Search for the cell housing the specified text and yield its (X, Y) center coordinate. 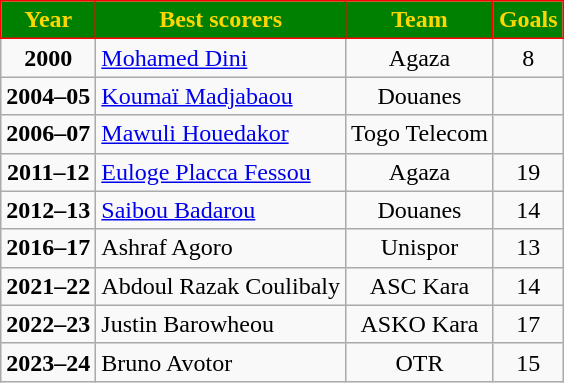
Justin Barowheou (221, 324)
Team (420, 20)
2011–12 (48, 172)
Abdoul Razak Coulibaly (221, 286)
Bruno Avotor (221, 362)
15 (528, 362)
OTR (420, 362)
Year (48, 20)
2000 (48, 58)
8 (528, 58)
ASC Kara (420, 286)
2004–05 (48, 96)
2021–22 (48, 286)
Mohamed Dini (221, 58)
13 (528, 248)
Unispor (420, 248)
Ashraf Agoro (221, 248)
2022–23 (48, 324)
Togo Telecom (420, 134)
19 (528, 172)
2016–17 (48, 248)
Mawuli Houedakor (221, 134)
Koumaï Madjabaou (221, 96)
Best scorers (221, 20)
Goals (528, 20)
ASKO Kara (420, 324)
17 (528, 324)
2006–07 (48, 134)
Saibou Badarou (221, 210)
2023–24 (48, 362)
2012–13 (48, 210)
Euloge Placca Fessou (221, 172)
